Locate the cell with the specified text and output its [X, Y] center coordinate. 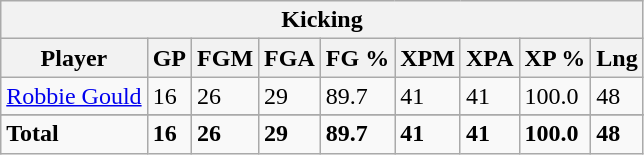
FG % [357, 58]
FGM [226, 58]
XPM [428, 58]
Robbie Gould [74, 96]
Kicking [322, 20]
GP [169, 58]
FGA [290, 58]
Total [74, 134]
XPA [490, 58]
Lng [617, 58]
Player [74, 58]
XP % [555, 58]
